Output the (x, y) coordinate of the center of the cell containing the given text.  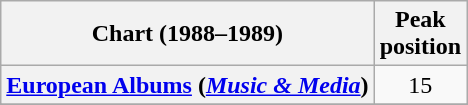
Peakposition (420, 34)
European Albums (Music & Media) (188, 85)
Chart (1988–1989) (188, 34)
15 (420, 85)
